Locate the cell with the specified text and output its [x, y] center coordinate. 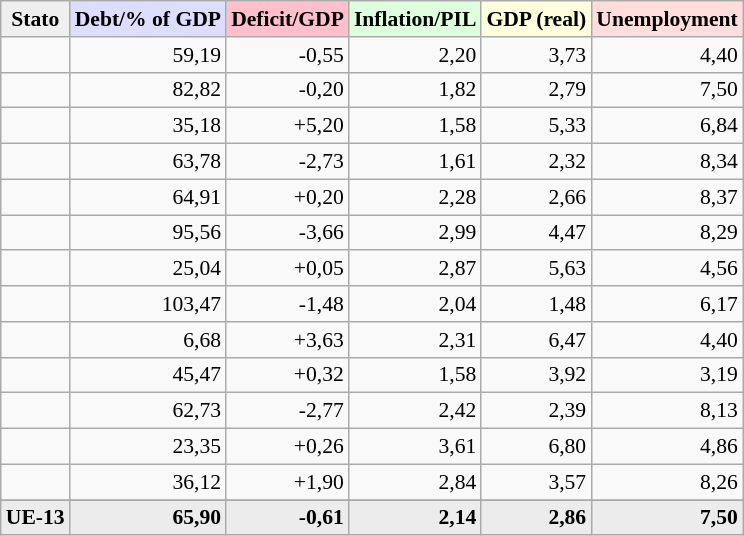
4,56 [667, 269]
1,82 [415, 90]
Inflation/PIL [415, 19]
4,47 [536, 233]
2,87 [415, 269]
35,18 [148, 126]
2,04 [415, 304]
65,90 [148, 518]
Debt/% of GDP [148, 19]
1,48 [536, 304]
-0,55 [288, 55]
Unemployment [667, 19]
2,84 [415, 482]
6,47 [536, 340]
25,04 [148, 269]
2,14 [415, 518]
2,39 [536, 411]
-2,73 [288, 162]
2,99 [415, 233]
-0,61 [288, 518]
82,82 [148, 90]
8,29 [667, 233]
8,34 [667, 162]
3,57 [536, 482]
6,80 [536, 447]
-1,48 [288, 304]
6,84 [667, 126]
2,31 [415, 340]
59,19 [148, 55]
62,73 [148, 411]
+0,05 [288, 269]
45,47 [148, 375]
2,20 [415, 55]
2,42 [415, 411]
+3,63 [288, 340]
2,79 [536, 90]
+0,32 [288, 375]
8,13 [667, 411]
4,86 [667, 447]
1,61 [415, 162]
5,63 [536, 269]
Stato [36, 19]
+0,26 [288, 447]
23,35 [148, 447]
63,78 [148, 162]
6,68 [148, 340]
+5,20 [288, 126]
2,28 [415, 197]
Deficit/GDP [288, 19]
5,33 [536, 126]
95,56 [148, 233]
8,37 [667, 197]
UE-13 [36, 518]
3,19 [667, 375]
-2,77 [288, 411]
3,61 [415, 447]
6,17 [667, 304]
2,86 [536, 518]
64,91 [148, 197]
3,73 [536, 55]
+0,20 [288, 197]
-0,20 [288, 90]
+1,90 [288, 482]
GDP (real) [536, 19]
103,47 [148, 304]
3,92 [536, 375]
36,12 [148, 482]
2,32 [536, 162]
-3,66 [288, 233]
8,26 [667, 482]
2,66 [536, 197]
